Detect which cell encompasses the target text, then output its (x, y) center coordinate. 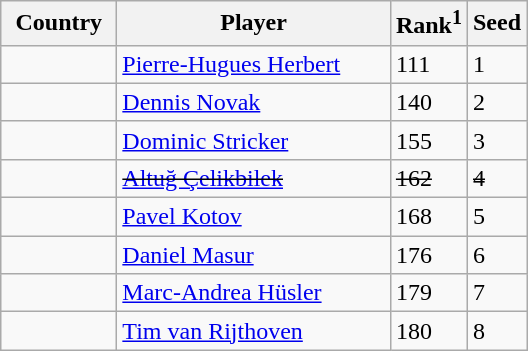
3 (496, 140)
176 (428, 255)
Altuğ Çelikbilek (254, 178)
Dominic Stricker (254, 140)
Tim van Rijthoven (254, 331)
Player (254, 24)
Dennis Novak (254, 102)
6 (496, 255)
Daniel Masur (254, 255)
140 (428, 102)
1 (496, 64)
4 (496, 178)
8 (496, 331)
Marc-Andrea Hüsler (254, 293)
Pierre-Hugues Herbert (254, 64)
2 (496, 102)
168 (428, 217)
179 (428, 293)
Seed (496, 24)
5 (496, 217)
180 (428, 331)
111 (428, 64)
Country (59, 24)
155 (428, 140)
162 (428, 178)
Rank1 (428, 24)
7 (496, 293)
Pavel Kotov (254, 217)
